Find where the given text appears and provide that cell's center as (x, y) coordinate. 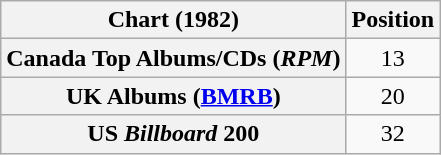
Canada Top Albums/CDs (RPM) (174, 58)
Position (393, 20)
20 (393, 96)
US Billboard 200 (174, 134)
13 (393, 58)
32 (393, 134)
Chart (1982) (174, 20)
UK Albums (BMRB) (174, 96)
